For the text-containing cell, return its midpoint in [x, y] coordinate format. 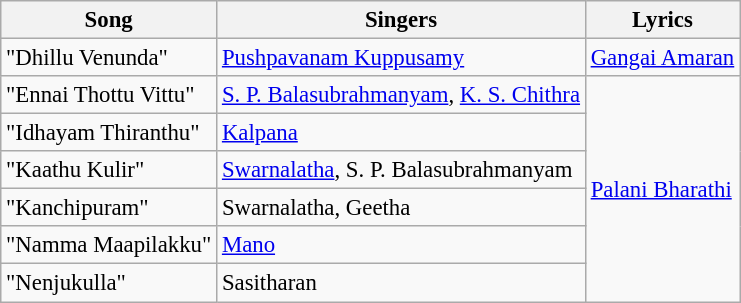
Singers [402, 20]
"Nenjukulla" [109, 283]
Mano [402, 245]
Palani Bharathi [662, 189]
Kalpana [402, 133]
Sasitharan [402, 283]
"Idhayam Thiranthu" [109, 133]
Lyrics [662, 20]
Swarnalatha, S. P. Balasubrahmanyam [402, 170]
"Kanchipuram" [109, 208]
Pushpavanam Kuppusamy [402, 58]
"Ennai Thottu Vittu" [109, 95]
"Dhillu Venunda" [109, 58]
Swarnalatha, Geetha [402, 208]
Song [109, 20]
S. P. Balasubrahmanyam, K. S. Chithra [402, 95]
"Namma Maapilakku" [109, 245]
"Kaathu Kulir" [109, 170]
Gangai Amaran [662, 58]
